Provide the [X, Y] coordinate of the cell's center where the given text is located.  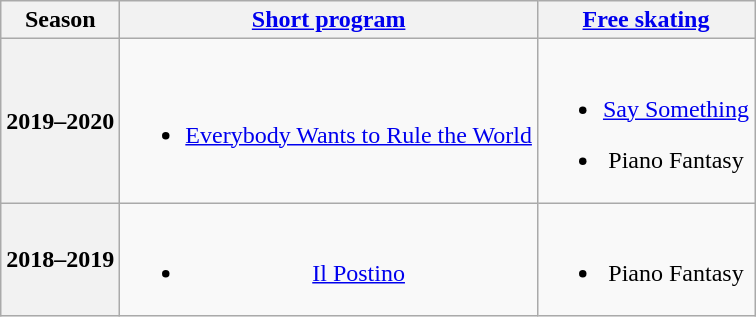
2019–2020 [60, 121]
Everybody Wants to Rule the World [329, 121]
Il Postino [329, 260]
Season [60, 20]
Say Something Piano Fantasy [646, 121]
Piano Fantasy [646, 260]
2018–2019 [60, 260]
Short program [329, 20]
Free skating [646, 20]
